Detect which cell encompasses the target text, then output its [X, Y] center coordinate. 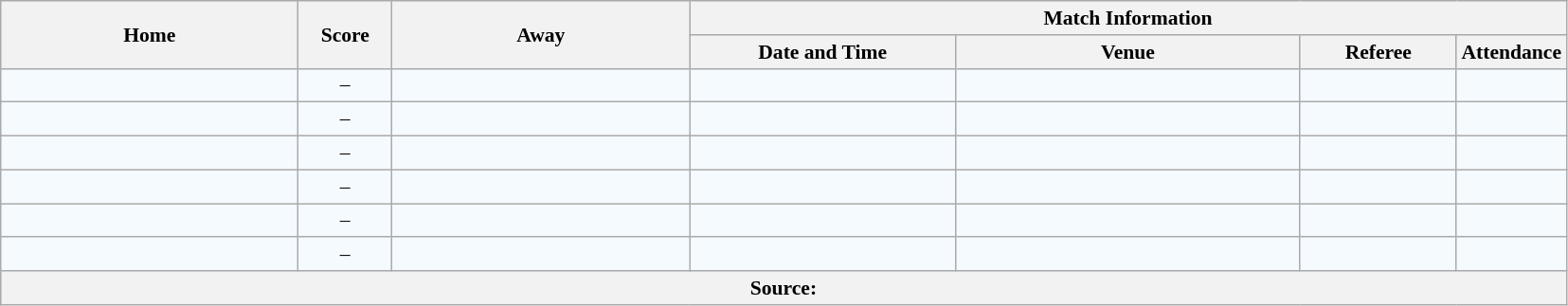
Home [150, 34]
Date and Time [822, 52]
Source: [784, 288]
Attendance [1511, 52]
Match Information [1127, 18]
Score [345, 34]
Venue [1128, 52]
Referee [1378, 52]
Away [541, 34]
